Provide the [X, Y] coordinate of the cell's center where the given text is located.  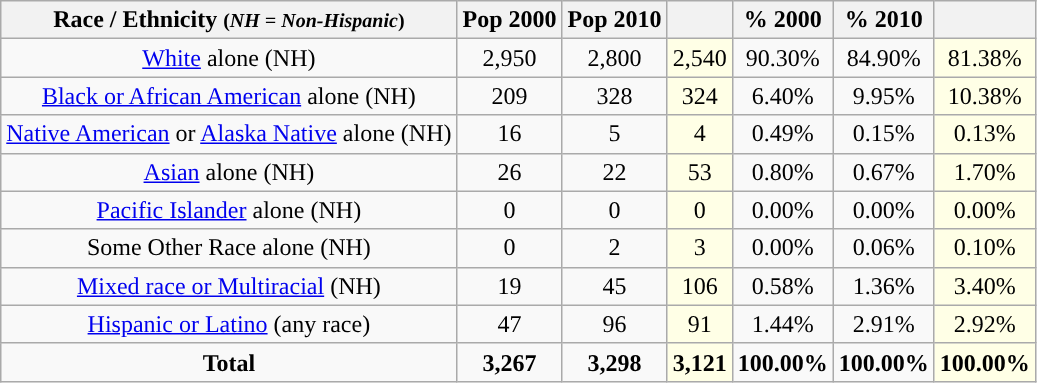
209 [510, 96]
Hispanic or Latino (any race) [229, 324]
Pop 2000 [510, 20]
6.40% [782, 96]
0.15% [884, 134]
328 [614, 96]
2,540 [700, 58]
324 [700, 96]
Total [229, 362]
2.92% [984, 324]
1.70% [984, 172]
0.80% [782, 172]
Asian alone (NH) [229, 172]
1.36% [884, 286]
90.30% [782, 58]
96 [614, 324]
5 [614, 134]
% 2010 [884, 20]
91 [700, 324]
Mixed race or Multiracial (NH) [229, 286]
2,950 [510, 58]
0.67% [884, 172]
47 [510, 324]
Pop 2010 [614, 20]
0.10% [984, 248]
16 [510, 134]
2 [614, 248]
% 2000 [782, 20]
3,298 [614, 362]
84.90% [884, 58]
9.95% [884, 96]
19 [510, 286]
0.58% [782, 286]
45 [614, 286]
53 [700, 172]
3 [700, 248]
1.44% [782, 324]
3,267 [510, 362]
106 [700, 286]
2.91% [884, 324]
10.38% [984, 96]
Native American or Alaska Native alone (NH) [229, 134]
Pacific Islander alone (NH) [229, 210]
Race / Ethnicity (NH = Non-Hispanic) [229, 20]
0.06% [884, 248]
4 [700, 134]
0.13% [984, 134]
2,800 [614, 58]
Black or African American alone (NH) [229, 96]
Some Other Race alone (NH) [229, 248]
0.49% [782, 134]
81.38% [984, 58]
22 [614, 172]
3,121 [700, 362]
26 [510, 172]
3.40% [984, 286]
White alone (NH) [229, 58]
